Locate the cell with the specified text and output its [x, y] center coordinate. 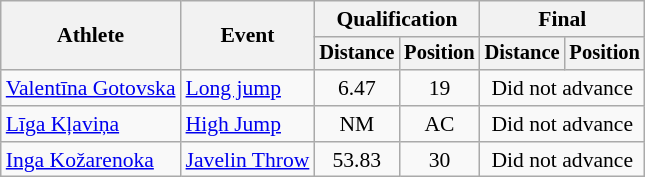
NM [356, 124]
Final [562, 19]
Valentīna Gotovska [91, 88]
Līga Kļaviņa [91, 124]
Qualification [396, 19]
Long jump [248, 88]
High Jump [248, 124]
Event [248, 36]
AC [439, 124]
6.47 [356, 88]
Athlete [91, 36]
19 [439, 88]
